Detect which cell encompasses the target text, then output its [X, Y] center coordinate. 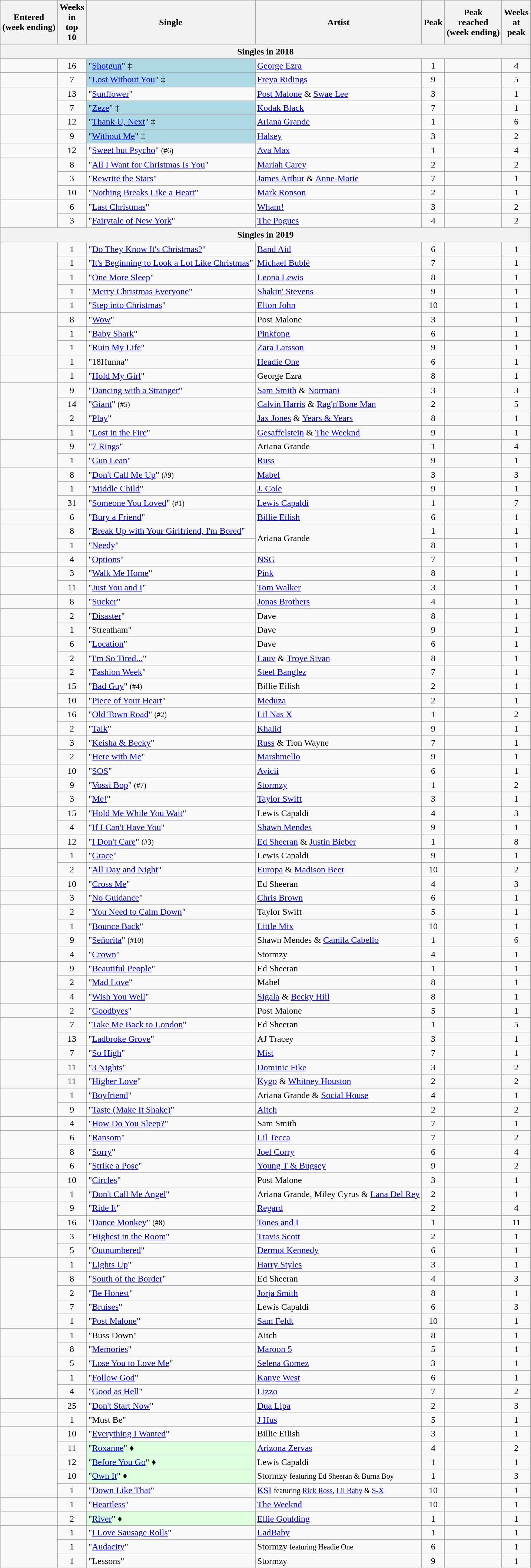
Artist [338, 22]
Tones and I [338, 1222]
Singles in 2018 [265, 52]
"Ladbroke Grove" [171, 1039]
"Here with Me" [171, 757]
Pink [338, 573]
Arizona Zervas [338, 1448]
"Grace" [171, 855]
"Someone You Loved" (#1) [171, 503]
"Lost Without You" ‡ [171, 80]
Stormzy featuring Ed Sheeran & Burna Boy [338, 1476]
Elton John [338, 305]
Michael Bublé [338, 263]
"So High" [171, 1053]
"Piece of Your Heart" [171, 700]
"Ride It" [171, 1208]
"Roxanne" ♦ [171, 1448]
"Dance Monkey" (#8) [171, 1222]
Shawn Mendes [338, 827]
Russ [338, 461]
"Taste (Make It Shake)" [171, 1109]
Band Aid [338, 249]
"Just You and I" [171, 587]
"Goodbyes" [171, 1011]
"Bury a Friend" [171, 517]
"Rewrite the Stars" [171, 178]
"I Love Sausage Rolls" [171, 1532]
"Wow" [171, 319]
Freya Ridings [338, 80]
Lizzo [338, 1392]
"Talk" [171, 729]
"One More Sleep" [171, 277]
"If I Can't Have You" [171, 827]
Headie One [338, 362]
"Own It" ♦ [171, 1476]
Peak [433, 22]
"Keisha & Becky" [171, 743]
"I Don't Care" (#3) [171, 841]
"Don't Call Me Up" (#9) [171, 475]
Leona Lewis [338, 277]
"Middle Child" [171, 489]
"Baby Shark" [171, 334]
"Mad Love" [171, 982]
"Hold My Girl" [171, 376]
"Lights Up" [171, 1264]
"Me!" [171, 799]
"Cross Me" [171, 884]
"Circles" [171, 1180]
NSG [338, 559]
"Good as Hell" [171, 1392]
Singles in 2019 [265, 235]
Young T & Bugsey [338, 1166]
"7 Rings" [171, 447]
James Arthur & Anne-Marie [338, 178]
Single [171, 22]
31 [72, 503]
Jonas Brothers [338, 601]
Sam Feldt [338, 1321]
Regard [338, 1208]
Travis Scott [338, 1236]
Little Mix [338, 926]
"Old Town Road" (#2) [171, 715]
"Sunflower" [171, 94]
Selena Gomez [338, 1363]
Weeksintop10 [72, 22]
Chris Brown [338, 898]
"Down Like That" [171, 1490]
"Highest in the Room" [171, 1236]
AJ Tracey [338, 1039]
Ariana Grande & Social House [338, 1095]
Europa & Madison Beer [338, 869]
"Fairytale of New York" [171, 221]
"Ransom" [171, 1138]
"SOS" [171, 771]
"Gun Lean" [171, 461]
Ava Max [338, 150]
"18Hunna" [171, 362]
"Outnumbered" [171, 1250]
Mist [338, 1053]
Stormzy featuring Headie One [338, 1547]
"Nothing Breaks Like a Heart" [171, 192]
"I'm So Tired..." [171, 658]
"Without Me" ‡ [171, 136]
"Streatham" [171, 630]
"South of the Border" [171, 1279]
Halsey [338, 136]
J. Cole [338, 489]
Calvin Harris & Rag'n'Bone Man [338, 404]
"Play" [171, 418]
Sam Smith & Normani [338, 390]
Avicii [338, 771]
"Beautiful People" [171, 968]
"Break Up with Your Girlfriend, I'm Bored" [171, 531]
"All I Want for Christmas Is You" [171, 164]
Kodak Black [338, 108]
"Follow God" [171, 1378]
Weeksatpeak [516, 22]
J Hus [338, 1420]
"Audacity" [171, 1547]
"You Need to Calm Down" [171, 912]
"Memories" [171, 1349]
Joel Corry [338, 1152]
"Be Honest" [171, 1293]
The Weeknd [338, 1504]
"Ruin My Life" [171, 348]
Kygo & Whitney Houston [338, 1081]
"Zeze" ‡ [171, 108]
14 [72, 404]
"Last Christmas" [171, 206]
Sigala & Becky Hill [338, 997]
"It's Beginning to Look a Lot Like Christmas" [171, 263]
Kanye West [338, 1378]
25 [72, 1406]
Mark Ronson [338, 192]
"Merry Christmas Everyone" [171, 291]
Dermot Kennedy [338, 1250]
Steel Banglez [338, 672]
"Sucker" [171, 601]
Post Malone & Swae Lee [338, 94]
"Bounce Back" [171, 926]
Khalid [338, 729]
"Crown" [171, 954]
LadBaby [338, 1532]
"River" ♦ [171, 1518]
"Bad Guy" (#4) [171, 686]
The Pogues [338, 221]
Ellie Goulding [338, 1518]
"Location" [171, 644]
Dua Lipa [338, 1406]
"Lost in the Fire" [171, 432]
"Take Me Back to London" [171, 1025]
Marshmello [338, 757]
Lil Tecca [338, 1138]
Tom Walker [338, 587]
"Disaster" [171, 616]
Jax Jones & Years & Years [338, 418]
Dominic Fike [338, 1067]
"Options" [171, 559]
Russ & Tion Wayne [338, 743]
"Higher Love" [171, 1081]
"Before You Go" ♦ [171, 1462]
"Sweet but Psycho" (#6) [171, 150]
Ed Sheeran & Justin Bieber [338, 841]
"No Guidance" [171, 898]
Pinkfong [338, 334]
"Don't Call Me Angel" [171, 1194]
"Fashion Week" [171, 672]
"Sorry" [171, 1152]
Wham! [338, 206]
"Bruises" [171, 1307]
Shakin' Stevens [338, 291]
"Do They Know It's Christmas?" [171, 249]
"Step into Christmas" [171, 305]
Maroon 5 [338, 1349]
"Hold Me While You Wait" [171, 813]
Gesaffelstein & The Weeknd [338, 432]
Entered (week ending) [29, 22]
"Must Be" [171, 1420]
"3 Nights" [171, 1067]
"Needy" [171, 545]
"Post Malone" [171, 1321]
"Boyfriend" [171, 1095]
Zara Larsson [338, 348]
"Shotgun" ‡ [171, 66]
"Vossi Bop" (#7) [171, 785]
"Buss Down" [171, 1335]
"How Do You Sleep?" [171, 1124]
Lauv & Troye Sivan [338, 658]
"Heartless" [171, 1504]
Jorja Smith [338, 1293]
Meduza [338, 700]
KSI featuring Rick Ross, Lil Baby & S-X [338, 1490]
"Lessons" [171, 1561]
Ariana Grande, Miley Cyrus & Lana Del Rey [338, 1194]
"Thank U, Next" ‡ [171, 122]
"All Day and Night" [171, 869]
Harry Styles [338, 1264]
"Lose You to Love Me" [171, 1363]
Sam Smith [338, 1124]
"Everything I Wanted" [171, 1434]
"Don't Start Now" [171, 1406]
"Dancing with a Stranger" [171, 390]
"Walk Me Home" [171, 573]
Peakreached (week ending) [473, 22]
"Strike a Pose" [171, 1166]
"Wish You Well" [171, 997]
Lil Nas X [338, 715]
"Giant" (#5) [171, 404]
Shawn Mendes & Camila Cabello [338, 940]
"Señorita" (#10) [171, 940]
Mariah Carey [338, 164]
